Search for the cell housing the specified text and yield its [X, Y] center coordinate. 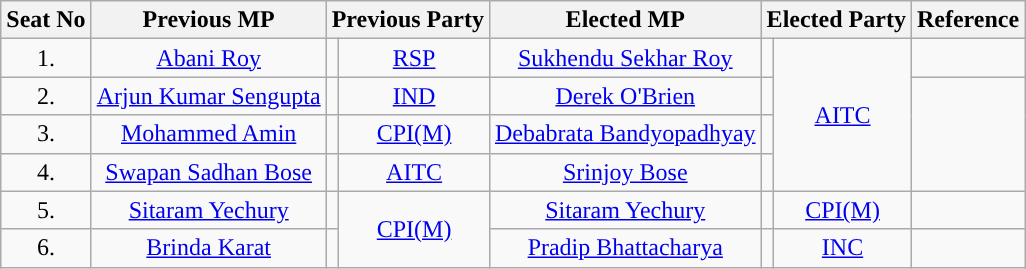
Swapan Sadhan Bose [208, 172]
Pradip Bhattacharya [625, 248]
2. [46, 96]
5. [46, 210]
Elected MP [625, 20]
3. [46, 134]
1. [46, 58]
Sukhendu Sekhar Roy [625, 58]
Seat No [46, 20]
6. [46, 248]
Abani Roy [208, 58]
Srinjoy Bose [625, 172]
RSP [414, 58]
IND [414, 96]
Elected Party [836, 20]
Brinda Karat [208, 248]
Previous MP [208, 20]
4. [46, 172]
Arjun Kumar Sengupta [208, 96]
INC [843, 248]
Debabrata Bandyopadhyay [625, 134]
Reference [968, 20]
Mohammed Amin [208, 134]
Previous Party [408, 20]
Derek O'Brien [625, 96]
